Determine the (X, Y) coordinate at the center of the cell enclosing the given text.  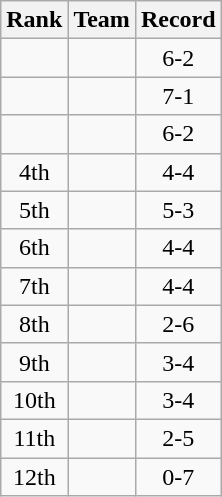
7-1 (178, 96)
Team (102, 20)
2-6 (178, 324)
10th (34, 400)
4th (34, 172)
0-7 (178, 477)
5th (34, 210)
11th (34, 438)
12th (34, 477)
8th (34, 324)
7th (34, 286)
2-5 (178, 438)
Rank (34, 20)
5-3 (178, 210)
6th (34, 248)
9th (34, 362)
Record (178, 20)
